For the text-containing cell, return its midpoint in [x, y] coordinate format. 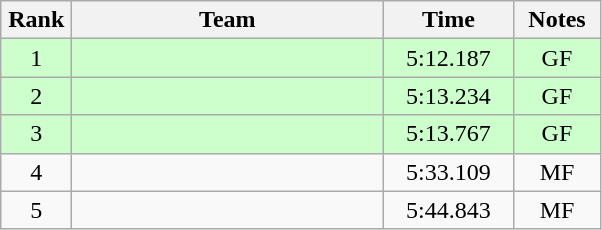
5:33.109 [448, 172]
Team [228, 20]
Notes [557, 20]
4 [36, 172]
5:13.234 [448, 96]
3 [36, 134]
1 [36, 58]
5:13.767 [448, 134]
5 [36, 210]
2 [36, 96]
Rank [36, 20]
5:12.187 [448, 58]
Time [448, 20]
5:44.843 [448, 210]
